Output the (X, Y) coordinate of the center of the cell containing the given text.  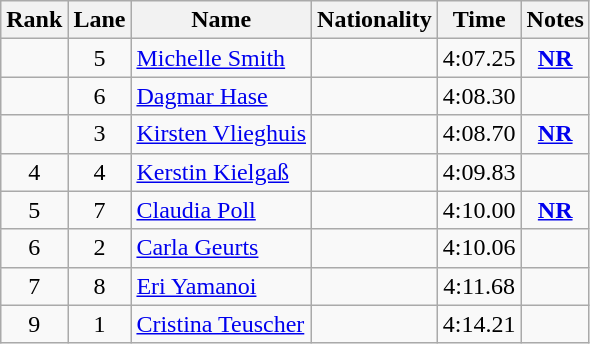
Eri Yamanoi (222, 286)
8 (100, 286)
2 (100, 248)
Cristina Teuscher (222, 324)
Kerstin Kielgaß (222, 172)
Kirsten Vlieghuis (222, 134)
4:10.06 (479, 248)
Nationality (375, 20)
3 (100, 134)
Carla Geurts (222, 248)
1 (100, 324)
Rank (34, 20)
4:08.70 (479, 134)
Michelle Smith (222, 58)
4:10.00 (479, 210)
4:09.83 (479, 172)
Time (479, 20)
Claudia Poll (222, 210)
Notes (555, 20)
9 (34, 324)
Lane (100, 20)
Dagmar Hase (222, 96)
4:11.68 (479, 286)
4:08.30 (479, 96)
4:07.25 (479, 58)
4:14.21 (479, 324)
Name (222, 20)
